Identify which cell holds the provided text, then report its (x, y) central coordinate. 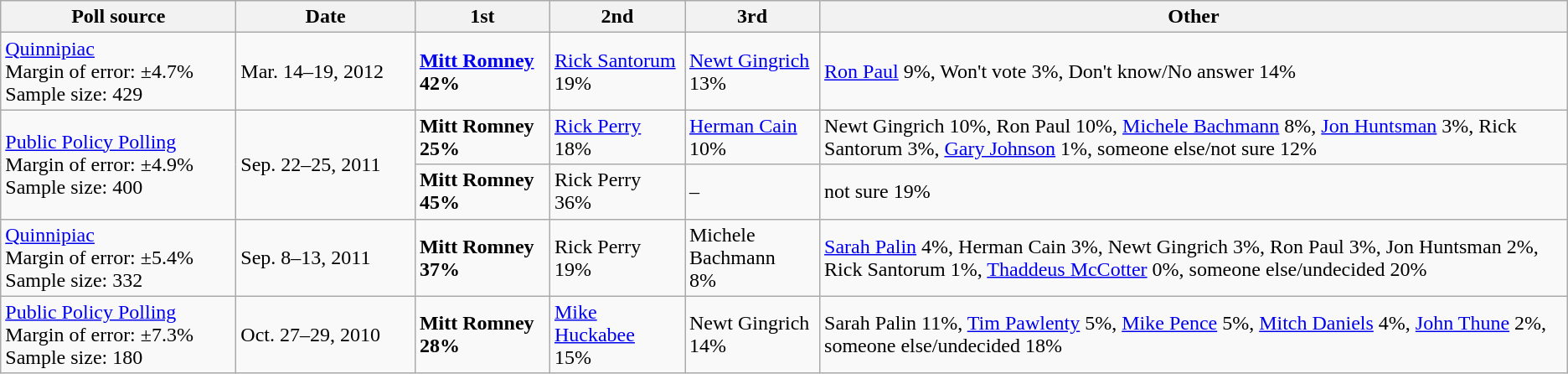
Rick Perry18% (616, 138)
Newt Gingrich14% (752, 335)
Rick Perry36% (616, 191)
Oct. 27–29, 2010 (326, 335)
1st (482, 17)
Mitt Romney37% (482, 257)
2nd (616, 17)
Herman Cain10% (752, 138)
QuinnipiacMargin of error: ±4.7%Sample size: 429 (119, 71)
Public Policy PollingMargin of error: ±4.9%Sample size: 400 (119, 164)
Sarah Palin 4%, Herman Cain 3%, Newt Gingrich 3%, Ron Paul 3%, Jon Huntsman 2%, Rick Santorum 1%, Thaddeus McCotter 0%, someone else/undecided 20% (1194, 257)
Ron Paul 9%, Won't vote 3%, Don't know/No answer 14% (1194, 71)
Sarah Palin 11%, Tim Pawlenty 5%, Mike Pence 5%, Mitch Daniels 4%, John Thune 2%, someone else/undecided 18% (1194, 335)
Mitt Romney28% (482, 335)
Rick Perry19% (616, 257)
Michele Bachmann8% (752, 257)
3rd (752, 17)
Rick Santorum19% (616, 71)
QuinnipiacMargin of error: ±5.4%Sample size: 332 (119, 257)
Poll source (119, 17)
Date (326, 17)
Mitt Romney25% (482, 138)
Newt Gingrich 10%, Ron Paul 10%, Michele Bachmann 8%, Jon Huntsman 3%, Rick Santorum 3%, Gary Johnson 1%, someone else/not sure 12% (1194, 138)
– (752, 191)
Newt Gingrich13% (752, 71)
Public Policy PollingMargin of error: ±7.3%Sample size: 180 (119, 335)
Mitt Romney45% (482, 191)
Mitt Romney42% (482, 71)
not sure 19% (1194, 191)
Sep. 8–13, 2011 (326, 257)
Sep. 22–25, 2011 (326, 164)
Mike Huckabee15% (616, 335)
Mar. 14–19, 2012 (326, 71)
Other (1194, 17)
